From the cell containing the given text, extract its center point as (x, y) coordinate. 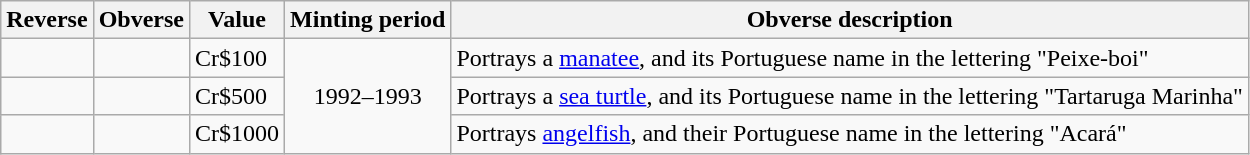
Obverse (141, 20)
Reverse (47, 20)
Portrays a sea turtle, and its Portuguese name in the lettering "Tartaruga Marinha" (850, 96)
Portrays angelfish, and their Portuguese name in the lettering "Acará" (850, 134)
Cr$500 (236, 96)
Minting period (368, 20)
Obverse description (850, 20)
Value (236, 20)
Portrays a manatee, and its Portuguese name in the lettering "Peixe-boi" (850, 58)
1992–1993 (368, 96)
Cr$100 (236, 58)
Cr$1000 (236, 134)
